Extract the (x, y) coordinate from the center of the cell holding the provided text.  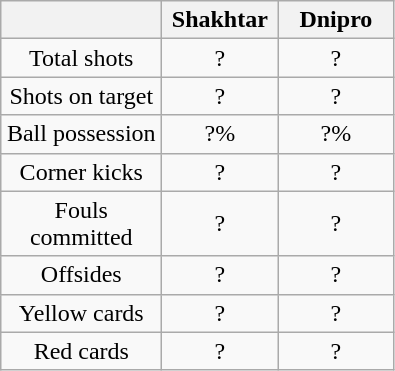
Shots on target (82, 96)
Corner kicks (82, 172)
Offsides (82, 275)
Yellow cards (82, 313)
Dnipro (336, 20)
Shakhtar (220, 20)
Total shots (82, 58)
Ball possession (82, 134)
Fouls committed (82, 224)
Red cards (82, 351)
